Output the [X, Y] coordinate of the center of the cell containing the given text.  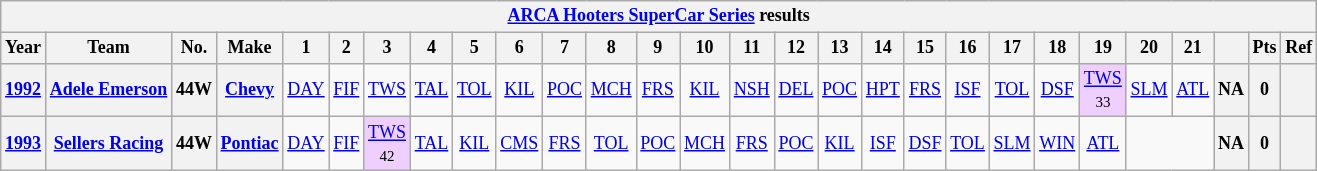
12 [796, 48]
4 [431, 48]
ARCA Hooters SuperCar Series results [659, 16]
20 [1149, 48]
Pontiac [250, 144]
11 [752, 48]
16 [968, 48]
Ref [1299, 48]
10 [705, 48]
TWS33 [1104, 90]
TWS [388, 90]
1993 [24, 144]
HPT [882, 90]
9 [658, 48]
7 [565, 48]
DEL [796, 90]
1992 [24, 90]
8 [611, 48]
17 [1012, 48]
14 [882, 48]
18 [1058, 48]
Adele Emerson [108, 90]
2 [346, 48]
Chevy [250, 90]
13 [840, 48]
1 [306, 48]
WIN [1058, 144]
NSH [752, 90]
Team [108, 48]
Make [250, 48]
TWS42 [388, 144]
5 [474, 48]
CMS [520, 144]
Year [24, 48]
19 [1104, 48]
15 [925, 48]
Sellers Racing [108, 144]
No. [194, 48]
6 [520, 48]
21 [1193, 48]
Pts [1264, 48]
3 [388, 48]
